From the cell containing the given text, extract its center point as (X, Y) coordinate. 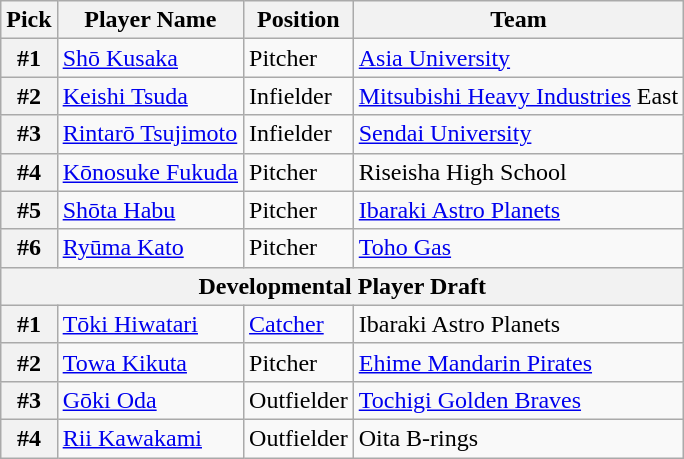
Oita B-rings (518, 438)
Pick (29, 20)
Player Name (150, 20)
Keishi Tsuda (150, 96)
Tōki Hiwatari (150, 324)
Developmental Player Draft (342, 286)
Riseisha High School (518, 172)
Shōta Habu (150, 210)
Sendai University (518, 134)
Kōnosuke Fukuda (150, 172)
Towa Kikuta (150, 362)
#5 (29, 210)
Catcher (299, 324)
Ehime Mandarin Pirates (518, 362)
Ryūma Kato (150, 248)
Asia University (518, 58)
#6 (29, 248)
Mitsubishi Heavy Industries East (518, 96)
Toho Gas (518, 248)
Tochigi Golden Braves (518, 400)
Gōki Oda (150, 400)
Rintarō Tsujimoto (150, 134)
Position (299, 20)
Rii Kawakami (150, 438)
Team (518, 20)
Shō Kusaka (150, 58)
